Capture the cell that displays the provided text and extract its (X, Y) central coordinate. 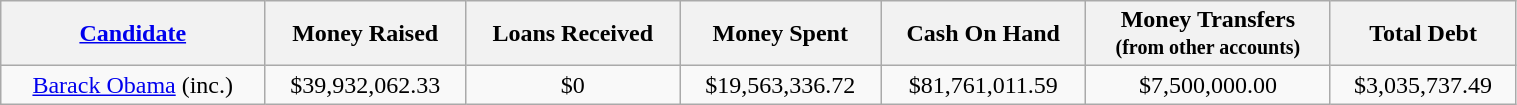
Money Spent (780, 34)
$39,932,062.33 (366, 85)
Barack Obama (inc.) (133, 85)
Money Transfers(from other accounts) (1208, 34)
$7,500,000.00 (1208, 85)
$0 (573, 85)
$19,563,336.72 (780, 85)
Cash On Hand (984, 34)
Candidate (133, 34)
$81,761,011.59 (984, 85)
Loans Received (573, 34)
Total Debt (1423, 34)
$3,035,737.49 (1423, 85)
Money Raised (366, 34)
